Search for the cell housing the specified text and yield its (X, Y) center coordinate. 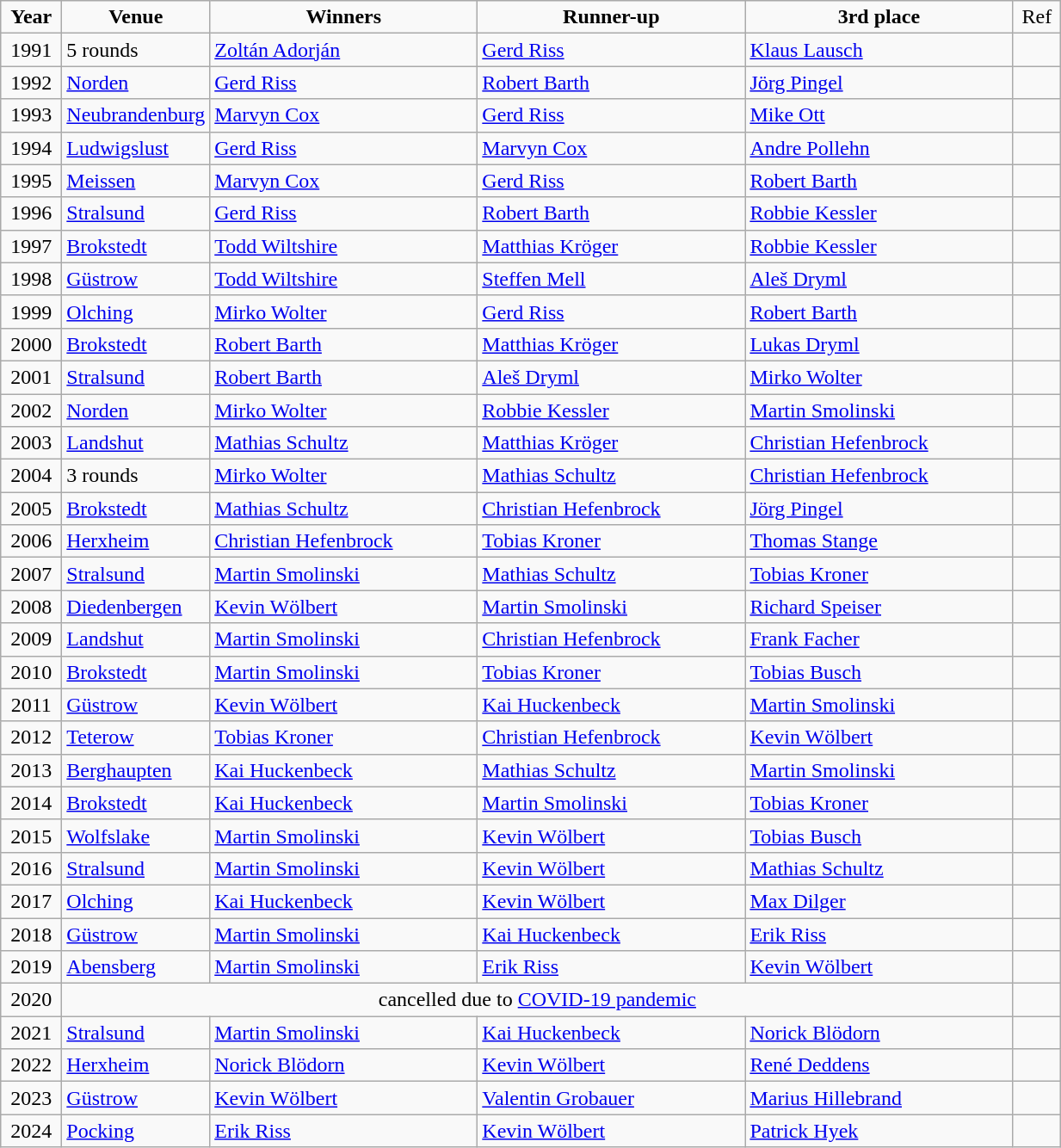
2019 (31, 967)
Ludwigslust (136, 148)
René Deddens (879, 1065)
Diedenbergen (136, 607)
1993 (31, 115)
2003 (31, 443)
Frank Facher (879, 639)
2008 (31, 607)
Valentin Grobauer (611, 1098)
1994 (31, 148)
Klaus Lausch (879, 50)
2016 (31, 868)
2013 (31, 770)
Meissen (136, 181)
2004 (31, 476)
2022 (31, 1065)
Andre Pollehn (879, 148)
2023 (31, 1098)
1995 (31, 181)
1999 (31, 312)
Max Dilger (879, 901)
2024 (31, 1131)
Steffen Mell (611, 279)
Neubrandenburg (136, 115)
3rd place (879, 17)
2010 (31, 672)
Zoltán Adorján (344, 50)
2001 (31, 377)
2007 (31, 574)
2000 (31, 344)
Year (31, 17)
1998 (31, 279)
2017 (31, 901)
2006 (31, 541)
5 rounds (136, 50)
1992 (31, 83)
Abensberg (136, 967)
2021 (31, 1033)
2018 (31, 934)
Thomas Stange (879, 541)
2011 (31, 705)
2012 (31, 738)
Marius Hillebrand (879, 1098)
2020 (31, 1000)
3 rounds (136, 476)
1997 (31, 246)
Teterow (136, 738)
Runner-up (611, 17)
Richard Speiser (879, 607)
Wolfslake (136, 836)
2009 (31, 639)
Mike Ott (879, 115)
Venue (136, 17)
cancelled due to COVID-19 pandemic (537, 1000)
Pocking (136, 1131)
Lukas Dryml (879, 344)
Ref (1037, 17)
2002 (31, 410)
Berghaupten (136, 770)
2014 (31, 803)
2005 (31, 509)
1991 (31, 50)
1996 (31, 213)
Patrick Hyek (879, 1131)
2015 (31, 836)
Winners (344, 17)
